Provide the [X, Y] coordinate of the cell's center where the given text is located.  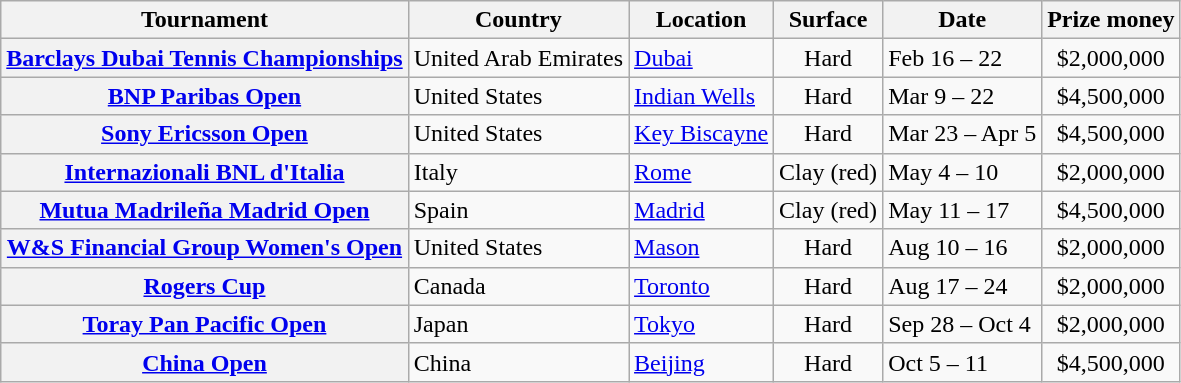
Toray Pan Pacific Open [204, 324]
Feb 16 – 22 [962, 58]
W&S Financial Group Women's Open [204, 248]
Tournament [204, 20]
Barclays Dubai Tennis Championships [204, 58]
Rogers Cup [204, 286]
Sony Ericsson Open [204, 134]
Prize money [1111, 20]
Madrid [702, 210]
Aug 17 – 24 [962, 286]
Japan [518, 324]
Country [518, 20]
Aug 10 – 16 [962, 248]
BNP Paribas Open [204, 96]
Dubai [702, 58]
Indian Wells [702, 96]
Internazionali BNL d'Italia [204, 172]
China [518, 362]
Date [962, 20]
Mar 23 – Apr 5 [962, 134]
May 4 – 10 [962, 172]
Sep 28 – Oct 4 [962, 324]
Spain [518, 210]
Rome [702, 172]
Mutua Madrileña Madrid Open [204, 210]
Tokyo [702, 324]
Mason [702, 248]
Toronto [702, 286]
May 11 – 17 [962, 210]
Oct 5 – 11 [962, 362]
Canada [518, 286]
United Arab Emirates [518, 58]
Location [702, 20]
Surface [828, 20]
Beijing [702, 362]
Mar 9 – 22 [962, 96]
Italy [518, 172]
Key Biscayne [702, 134]
China Open [204, 362]
